Capture the cell that displays the provided text and extract its [x, y] central coordinate. 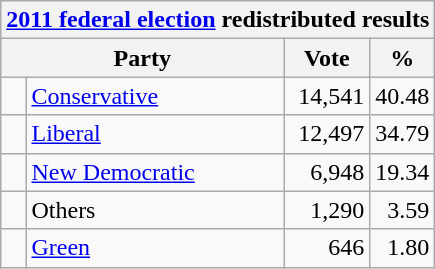
34.79 [402, 134]
12,497 [327, 134]
Conservative [155, 96]
Liberal [155, 134]
Vote [327, 58]
19.34 [402, 172]
3.59 [402, 210]
6,948 [327, 172]
40.48 [402, 96]
Others [155, 210]
1,290 [327, 210]
New Democratic [155, 172]
Green [155, 248]
2011 federal election redistributed results [218, 20]
% [402, 58]
646 [327, 248]
14,541 [327, 96]
Party [142, 58]
1.80 [402, 248]
